Return the (x, y) coordinate for the center point of the cell that contains the specified text.  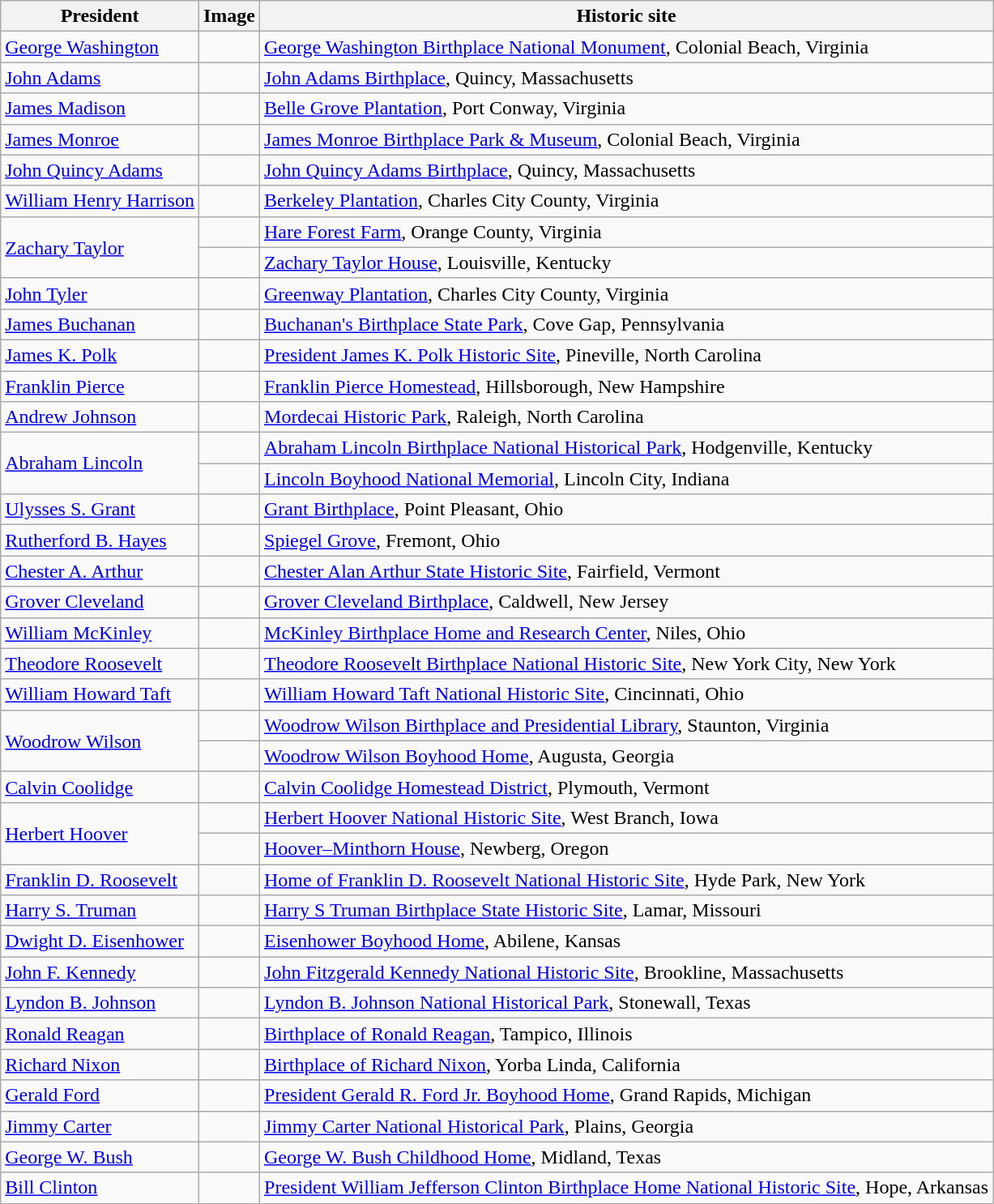
Lincoln Boyhood National Memorial, Lincoln City, Indiana (627, 479)
William Howard Taft National Historic Site, Cincinnati, Ohio (627, 694)
Grant Birthplace, Point Pleasant, Ohio (627, 510)
George W. Bush (100, 1157)
Home of Franklin D. Roosevelt National Historic Site, Hyde Park, New York (627, 879)
Lyndon B. Johnson (100, 1003)
Andrew Johnson (100, 417)
Eisenhower Boyhood Home, Abilene, Kansas (627, 941)
Abraham Lincoln Birthplace National Historical Park, Hodgenville, Kentucky (627, 448)
John Adams (100, 78)
Zachary Taylor House, Louisville, Kentucky (627, 263)
President James K. Polk Historic Site, Pineville, North Carolina (627, 355)
Hoover–Minthorn House, Newberg, Oregon (627, 848)
Zachary Taylor (100, 247)
Dwight D. Eisenhower (100, 941)
Birthplace of Ronald Reagan, Tampico, Illinois (627, 1034)
Chester Alan Arthur State Historic Site, Fairfield, Vermont (627, 571)
Harry S. Truman (100, 911)
Herbert Hoover (100, 833)
George Washington (100, 47)
Abraham Lincoln (100, 463)
Bill Clinton (100, 1188)
Woodrow Wilson Boyhood Home, Augusta, Georgia (627, 756)
McKinley Birthplace Home and Research Center, Niles, Ohio (627, 633)
George Washington Birthplace National Monument, Colonial Beach, Virginia (627, 47)
John F. Kennedy (100, 972)
Ronald Reagan (100, 1034)
Woodrow Wilson (100, 741)
James Monroe (100, 139)
John Fitzgerald Kennedy National Historic Site, Brookline, Massachusetts (627, 972)
President (100, 16)
Rutherford B. Hayes (100, 540)
Spiegel Grove, Fremont, Ohio (627, 540)
Mordecai Historic Park, Raleigh, North Carolina (627, 417)
John Adams Birthplace, Quincy, Massachusetts (627, 78)
William McKinley (100, 633)
Belle Grove Plantation, Port Conway, Virginia (627, 109)
James Madison (100, 109)
John Quincy Adams (100, 170)
Franklin Pierce (100, 386)
Calvin Coolidge Homestead District, Plymouth, Vermont (627, 787)
Herbert Hoover National Historic Site, West Branch, Iowa (627, 818)
William Howard Taft (100, 694)
Chester A. Arthur (100, 571)
Calvin Coolidge (100, 787)
Grover Cleveland (100, 602)
Grover Cleveland Birthplace, Caldwell, New Jersey (627, 602)
Harry S Truman Birthplace State Historic Site, Lamar, Missouri (627, 911)
Ulysses S. Grant (100, 510)
Buchanan's Birthplace State Park, Cove Gap, Pennsylvania (627, 324)
Theodore Roosevelt Birthplace National Historic Site, New York City, New York (627, 664)
James Monroe Birthplace Park & Museum, Colonial Beach, Virginia (627, 139)
John Tyler (100, 293)
Lyndon B. Johnson National Historical Park, Stonewall, Texas (627, 1003)
Hare Forest Farm, Orange County, Virginia (627, 232)
Theodore Roosevelt (100, 664)
Richard Nixon (100, 1065)
Jimmy Carter National Historical Park, Plains, Georgia (627, 1126)
George W. Bush Childhood Home, Midland, Texas (627, 1157)
Franklin D. Roosevelt (100, 879)
President Gerald R. Ford Jr. Boyhood Home, Grand Rapids, Michigan (627, 1095)
Greenway Plantation, Charles City County, Virginia (627, 293)
Woodrow Wilson Birthplace and Presidential Library, Staunton, Virginia (627, 725)
William Henry Harrison (100, 201)
Berkeley Plantation, Charles City County, Virginia (627, 201)
John Quincy Adams Birthplace, Quincy, Massachusetts (627, 170)
President William Jefferson Clinton Birthplace Home National Historic Site, Hope, Arkansas (627, 1188)
James Buchanan (100, 324)
Jimmy Carter (100, 1126)
Franklin Pierce Homestead, Hillsborough, New Hampshire (627, 386)
Image (228, 16)
Gerald Ford (100, 1095)
James K. Polk (100, 355)
Birthplace of Richard Nixon, Yorba Linda, California (627, 1065)
Historic site (627, 16)
